Identify which cell holds the provided text, then report its [x, y] central coordinate. 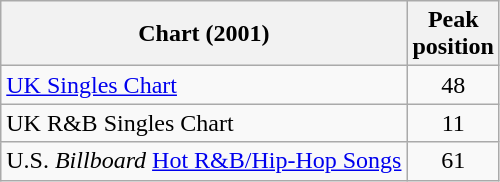
61 [453, 161]
Chart (2001) [204, 34]
11 [453, 123]
48 [453, 85]
UK R&B Singles Chart [204, 123]
UK Singles Chart [204, 85]
U.S. Billboard Hot R&B/Hip-Hop Songs [204, 161]
Peakposition [453, 34]
